Provide the [x, y] coordinate of the cell's center where the given text is located.  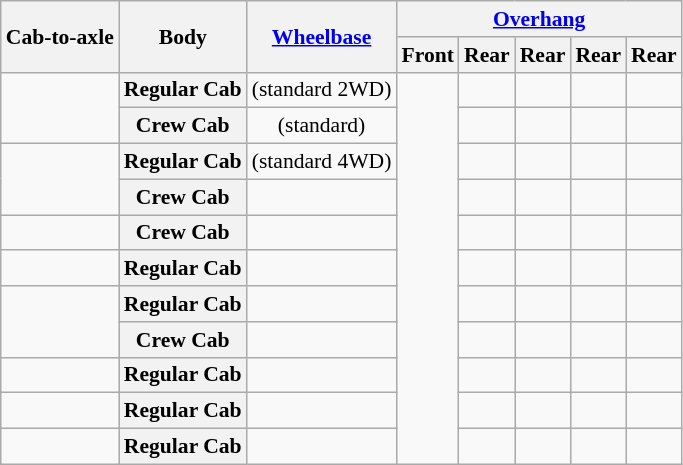
Wheelbase [322, 36]
Front [428, 55]
Body [183, 36]
Overhang [538, 19]
(standard 2WD) [322, 90]
(standard) [322, 126]
(standard 4WD) [322, 162]
Cab-to-axle [60, 36]
